Determine the (X, Y) coordinate at the center of the cell enclosing the given text.  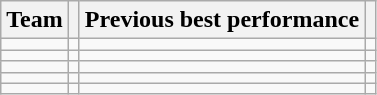
Team (35, 20)
Previous best performance (222, 20)
